Find where the given text appears and provide that cell's center as (x, y) coordinate. 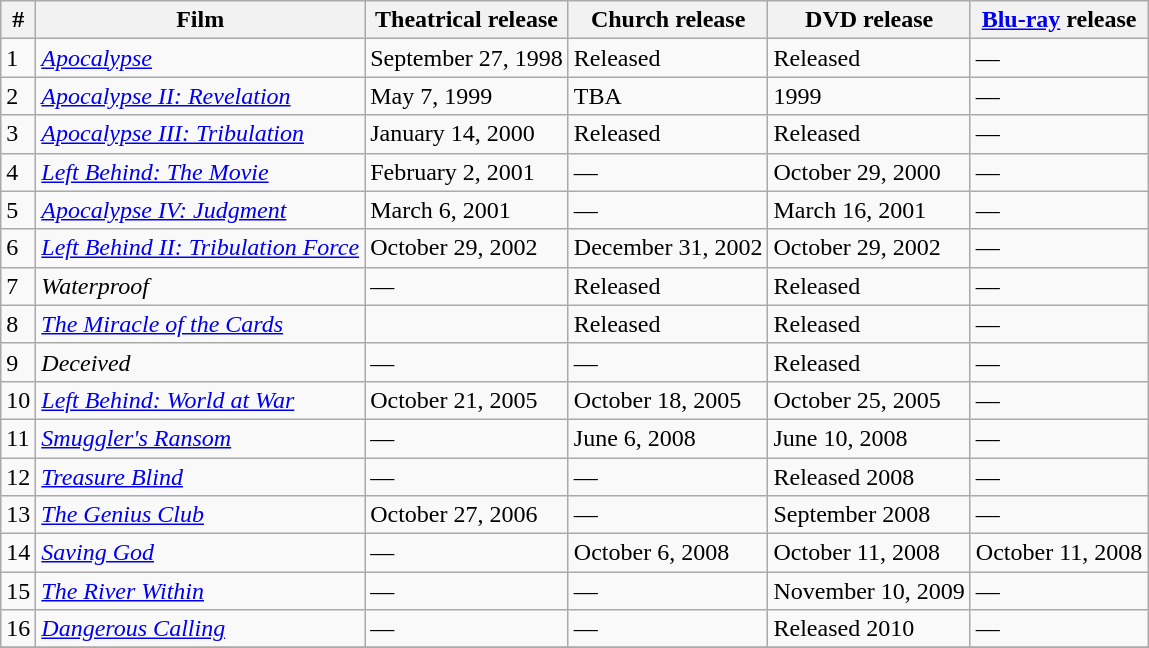
October 29, 2000 (869, 172)
Saving God (200, 553)
June 10, 2008 (869, 438)
Waterproof (200, 286)
# (18, 20)
13 (18, 515)
Apocalypse II: Revelation (200, 96)
March 6, 2001 (467, 210)
Deceived (200, 362)
8 (18, 324)
DVD release (869, 20)
The River Within (200, 591)
Treasure Blind (200, 477)
The Miracle of the Cards (200, 324)
12 (18, 477)
June 6, 2008 (668, 438)
March 16, 2001 (869, 210)
11 (18, 438)
Left Behind: World at War (200, 400)
October 27, 2006 (467, 515)
October 6, 2008 (668, 553)
15 (18, 591)
14 (18, 553)
Dangerous Calling (200, 629)
6 (18, 248)
16 (18, 629)
Blu-ray release (1058, 20)
November 10, 2009 (869, 591)
3 (18, 134)
October 21, 2005 (467, 400)
October 18, 2005 (668, 400)
The Genius Club (200, 515)
Theatrical release (467, 20)
7 (18, 286)
5 (18, 210)
Church release (668, 20)
Apocalypse (200, 58)
Released 2010 (869, 629)
Apocalypse III: Tribulation (200, 134)
Left Behind: The Movie (200, 172)
February 2, 2001 (467, 172)
October 25, 2005 (869, 400)
Smuggler's Ransom (200, 438)
September 27, 1998 (467, 58)
Left Behind II: Tribulation Force (200, 248)
10 (18, 400)
Film (200, 20)
September 2008 (869, 515)
Released 2008 (869, 477)
January 14, 2000 (467, 134)
1 (18, 58)
Apocalypse IV: Judgment (200, 210)
4 (18, 172)
1999 (869, 96)
2 (18, 96)
December 31, 2002 (668, 248)
TBA (668, 96)
May 7, 1999 (467, 96)
9 (18, 362)
